Capture the cell that displays the provided text and extract its [x, y] central coordinate. 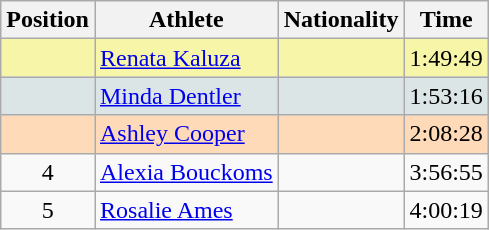
Minda Dentler [186, 96]
Time [446, 20]
Alexia Bouckoms [186, 172]
1:53:16 [446, 96]
Athlete [186, 20]
4:00:19 [446, 210]
Ashley Cooper [186, 134]
3:56:55 [446, 172]
Position [48, 20]
2:08:28 [446, 134]
1:49:49 [446, 58]
Renata Kaluza [186, 58]
4 [48, 172]
Rosalie Ames [186, 210]
Nationality [341, 20]
5 [48, 210]
